Extract the [x, y] coordinate from the center of the cell holding the provided text.  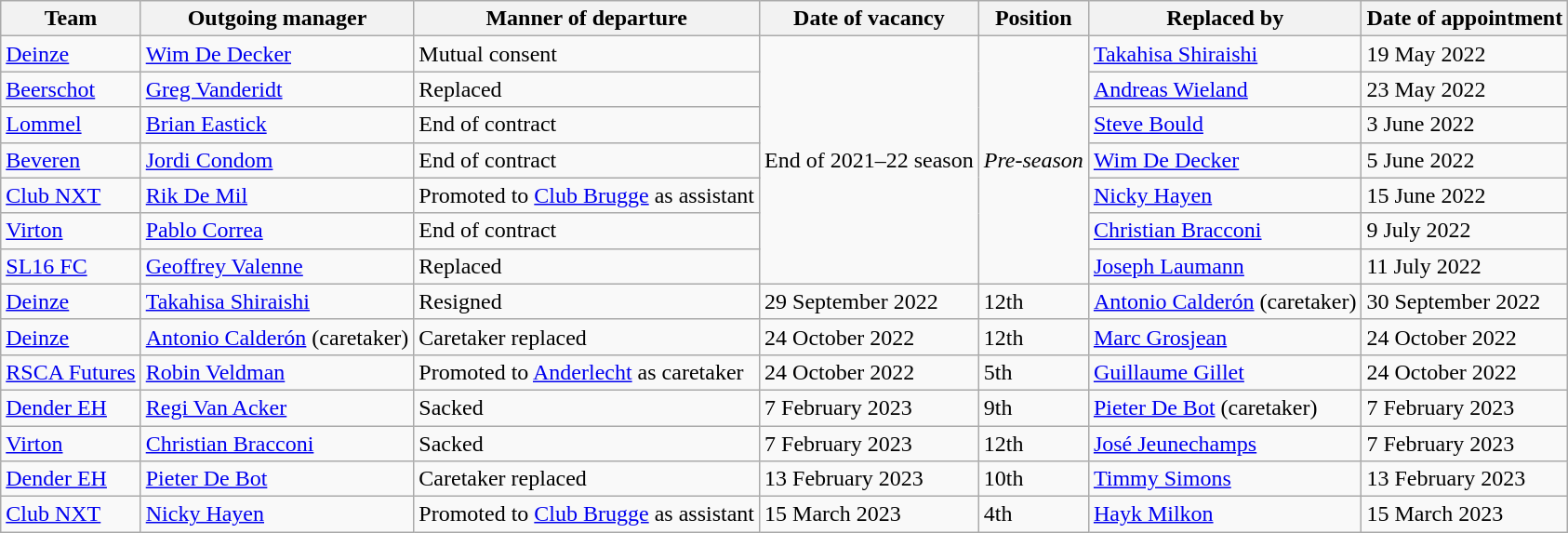
Mutual consent [587, 54]
Steve Bould [1225, 125]
15 June 2022 [1465, 195]
Jordi Condom [277, 160]
Manner of departure [587, 19]
Position [1033, 19]
Rik De Mil [277, 195]
End of 2021–22 season [870, 160]
4th [1033, 514]
9th [1033, 407]
Lommel [71, 125]
5 June 2022 [1465, 160]
Timmy Simons [1225, 479]
SL16 FC [71, 266]
9 July 2022 [1465, 231]
Pieter De Bot (caretaker) [1225, 407]
Date of appointment [1465, 19]
Replaced by [1225, 19]
Regi Van Acker [277, 407]
19 May 2022 [1465, 54]
23 May 2022 [1465, 89]
Marc Grosjean [1225, 337]
Pablo Correa [277, 231]
Beerschot [71, 89]
Geoffrey Valenne [277, 266]
Outgoing manager [277, 19]
11 July 2022 [1465, 266]
Promoted to Anderlecht as caretaker [587, 372]
Pre-season [1033, 160]
10th [1033, 479]
Robin Veldman [277, 372]
Brian Eastick [277, 125]
29 September 2022 [870, 301]
RSCA Futures [71, 372]
Guillaume Gillet [1225, 372]
Greg Vanderidt [277, 89]
Pieter De Bot [277, 479]
José Jeunechamps [1225, 444]
5th [1033, 372]
Beveren [71, 160]
Andreas Wieland [1225, 89]
Date of vacancy [870, 19]
Team [71, 19]
Hayk Milkon [1225, 514]
3 June 2022 [1465, 125]
30 September 2022 [1465, 301]
Resigned [587, 301]
Joseph Laumann [1225, 266]
